Capture the cell that displays the provided text and extract its [x, y] central coordinate. 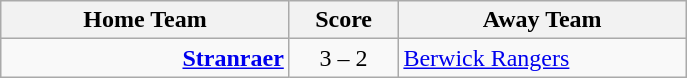
Berwick Rangers [542, 58]
Home Team [146, 20]
Score [344, 20]
3 – 2 [344, 58]
Away Team [542, 20]
Stranraer [146, 58]
